For the text-containing cell, return its midpoint in (x, y) coordinate format. 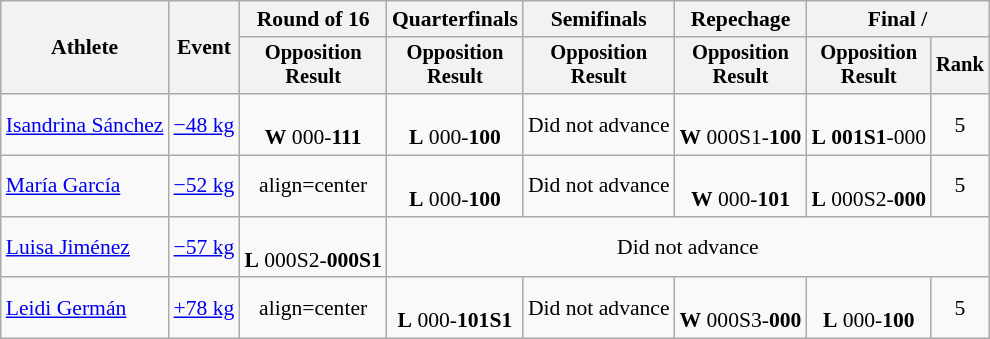
−57 kg (204, 248)
W 000-111 (313, 124)
L 001S1-000 (868, 124)
Round of 16 (313, 19)
W 000S1-100 (741, 124)
W 000S3-000 (741, 308)
−52 kg (204, 186)
+78 kg (204, 308)
Final / (897, 19)
Semifinals (599, 19)
L 000S2-000S1 (313, 248)
Athlete (85, 48)
Quarterfinals (455, 19)
Event (204, 48)
Repechage (741, 19)
L 000S2-000 (868, 186)
L 000-101S1 (455, 308)
Isandrina Sánchez (85, 124)
−48 kg (204, 124)
Rank (960, 66)
Leidi Germán (85, 308)
Luisa Jiménez (85, 248)
W 000-101 (741, 186)
María García (85, 186)
